Locate the cell with the specified text and output its (x, y) center coordinate. 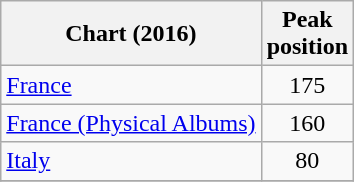
France (Physical Albums) (131, 123)
80 (307, 161)
160 (307, 123)
175 (307, 85)
Peakposition (307, 34)
Italy (131, 161)
Chart (2016) (131, 34)
France (131, 85)
